Identify which cell holds the provided text, then report its [x, y] central coordinate. 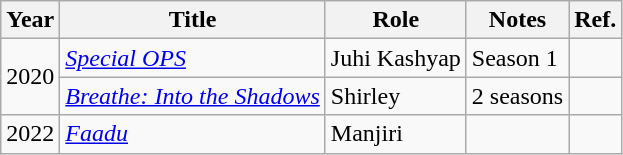
Juhi Kashyap [396, 58]
Faadu [192, 134]
2022 [30, 134]
Year [30, 20]
Role [396, 20]
Season 1 [517, 58]
Manjiri [396, 134]
Ref. [596, 20]
Shirley [396, 96]
Title [192, 20]
2 seasons [517, 96]
Breathe: Into the Shadows [192, 96]
2020 [30, 77]
Notes [517, 20]
Special OPS [192, 58]
